Provide the (x, y) coordinate of the cell's center where the given text is located.  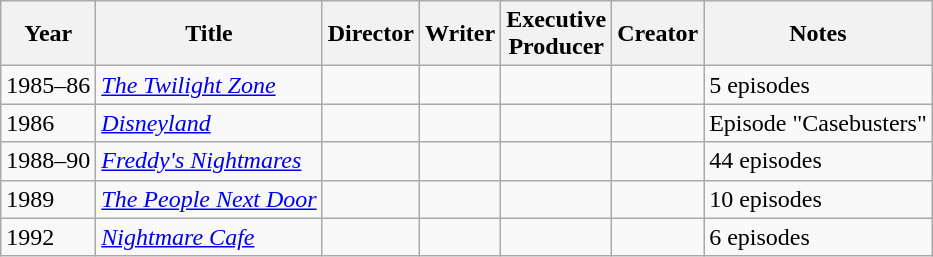
Year (48, 34)
The People Next Door (209, 199)
Disneyland (209, 123)
Freddy's Nightmares (209, 161)
1985–86 (48, 85)
10 episodes (818, 199)
Director (370, 34)
Title (209, 34)
5 episodes (818, 85)
Notes (818, 34)
The Twilight Zone (209, 85)
Creator (658, 34)
Episode "Casebusters" (818, 123)
1986 (48, 123)
44 episodes (818, 161)
6 episodes (818, 237)
Nightmare Cafe (209, 237)
ExecutiveProducer (556, 34)
1988–90 (48, 161)
Writer (460, 34)
1989 (48, 199)
1992 (48, 237)
